Capture the cell that displays the provided text and extract its [X, Y] central coordinate. 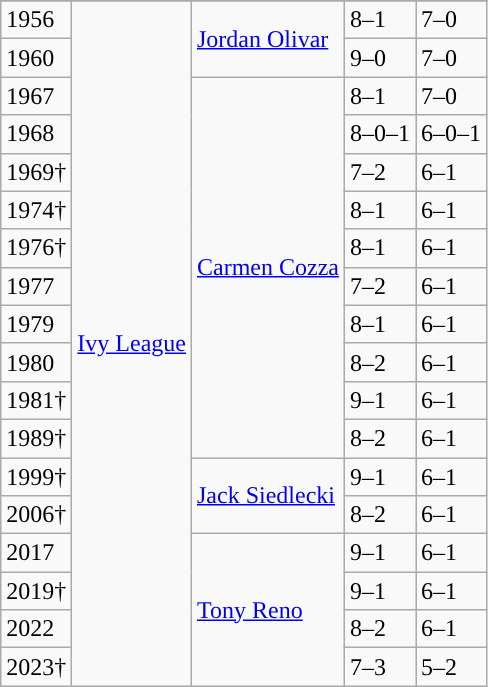
6–0–1 [452, 134]
8–0–1 [380, 134]
1979 [36, 324]
1969† [36, 172]
2019† [36, 591]
1981† [36, 400]
2006† [36, 515]
1956 [36, 20]
7–3 [380, 667]
1960 [36, 58]
1977 [36, 286]
1976† [36, 248]
1999† [36, 477]
5–2 [452, 667]
1968 [36, 134]
9–0 [380, 58]
1989† [36, 438]
2023† [36, 667]
1974† [36, 210]
1980 [36, 362]
2017 [36, 553]
Jordan Olivar [268, 39]
Jack Siedlecki [268, 496]
Ivy League [132, 344]
1967 [36, 96]
Tony Reno [268, 610]
Carmen Cozza [268, 268]
2022 [36, 629]
